Capture the cell that displays the provided text and extract its (X, Y) central coordinate. 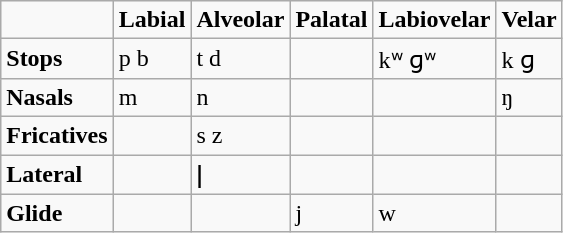
Labiovelar (434, 20)
m (152, 97)
n (240, 97)
k ɡ (529, 59)
Palatal (332, 20)
Glide (57, 213)
Velar (529, 20)
Stops (57, 59)
s z (240, 135)
Lateral (57, 174)
p b (152, 59)
Alveolar (240, 20)
kʷ ɡʷ (434, 59)
Nasals (57, 97)
ǀ (240, 174)
Labial (152, 20)
w (434, 213)
ŋ (529, 97)
Fricatives (57, 135)
t d (240, 59)
j (332, 213)
